Extract the [x, y] coordinate from the center of the cell holding the provided text.  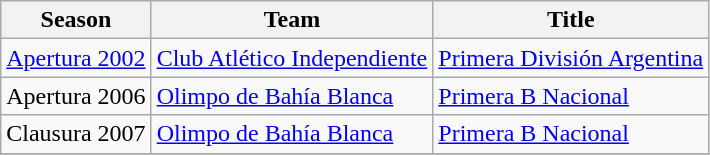
Apertura 2002 [76, 58]
Apertura 2006 [76, 96]
Club Atlético Independiente [292, 58]
Primera División Argentina [571, 58]
Season [76, 20]
Clausura 2007 [76, 134]
Team [292, 20]
Title [571, 20]
